Return [x, y] of the center of cell containing provided text 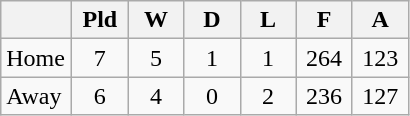
Away [36, 96]
123 [380, 58]
L [268, 20]
264 [324, 58]
W [156, 20]
7 [100, 58]
236 [324, 96]
F [324, 20]
D [212, 20]
5 [156, 58]
4 [156, 96]
Pld [100, 20]
Home [36, 58]
0 [212, 96]
6 [100, 96]
127 [380, 96]
A [380, 20]
2 [268, 96]
